Identify which cell holds the provided text, then report its [x, y] central coordinate. 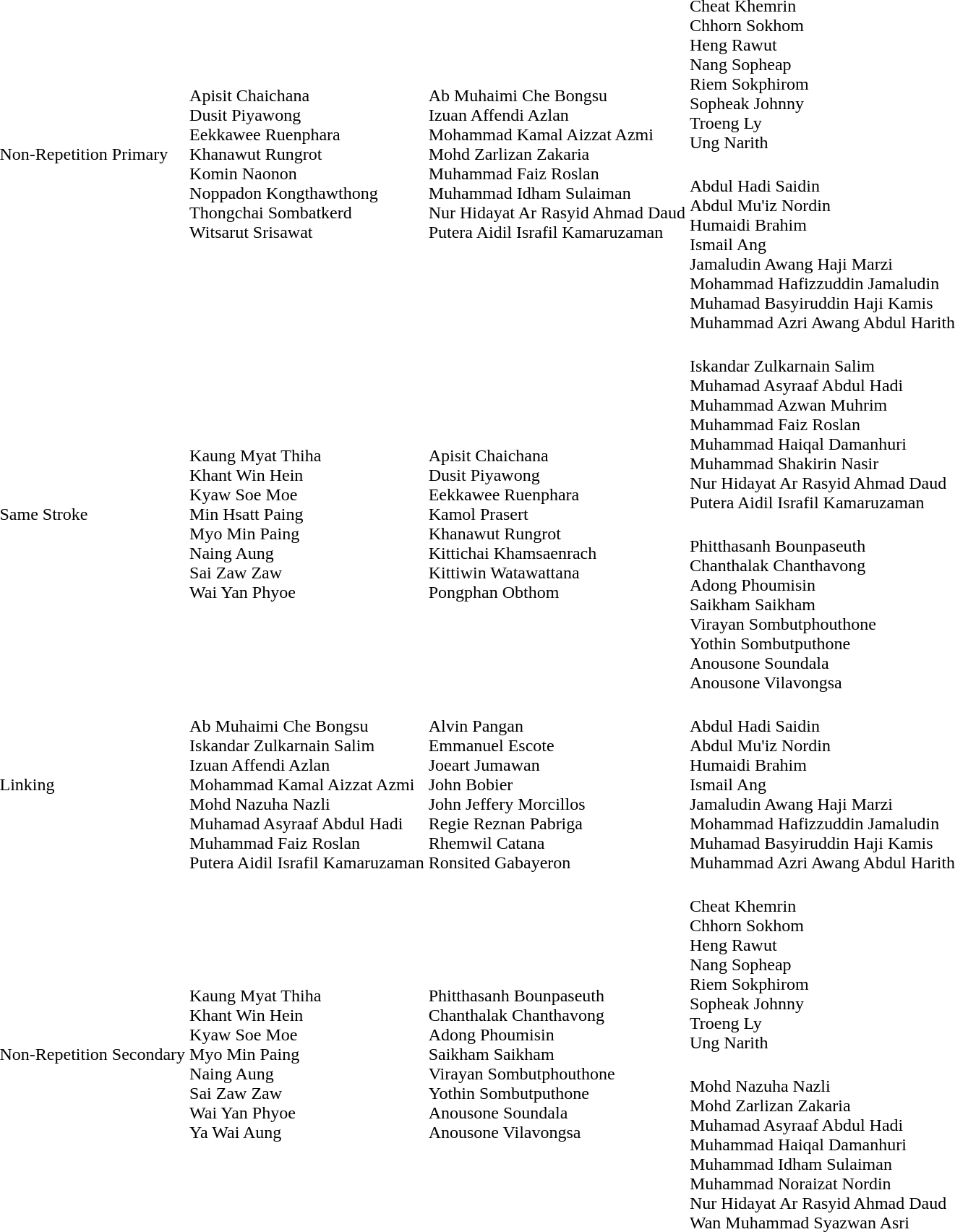
Apisit ChaichanaDusit PiyawongEekkawee RuenpharaKamol PrasertKhanawut RungrotKittichai KhamsaenrachKittiwin WatawattanaPongphan Obthom [557, 515]
Alvin PanganEmmanuel EscoteJoeart JumawanJohn BobierJohn Jeffery MorcillosRegie Reznan PabrigaRhemwil CatanaRonsited Gabayeron [557, 784]
Kaung Myat ThihaKhant Win HeinKyaw Soe MoeMin Hsatt PaingMyo Min PaingNaing AungSai Zaw ZawWai Yan Phyoe [307, 515]
